Find where the given text appears and provide that cell's center as [x, y] coordinate. 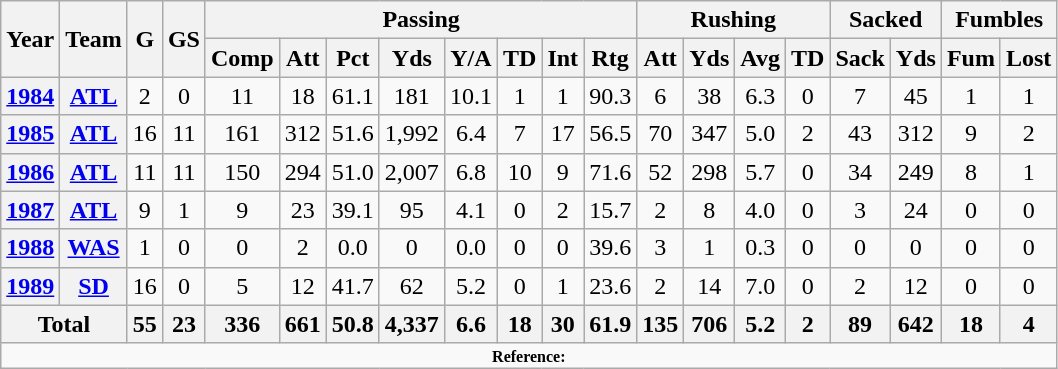
70 [660, 134]
4.0 [760, 210]
Lost [1028, 58]
Passing [420, 20]
Int [563, 58]
1987 [30, 210]
1,992 [412, 134]
Pct [352, 58]
WAS [94, 248]
38 [710, 96]
249 [916, 172]
51.0 [352, 172]
1985 [30, 134]
Fumbles [998, 20]
Sacked [886, 20]
661 [302, 324]
Rushing [734, 20]
62 [412, 286]
23.6 [610, 286]
6.8 [470, 172]
51.6 [352, 134]
39.6 [610, 248]
181 [412, 96]
39.1 [352, 210]
30 [563, 324]
706 [710, 324]
4.1 [470, 210]
55 [144, 324]
24 [916, 210]
0.3 [760, 248]
SD [94, 286]
Team [94, 39]
642 [916, 324]
336 [242, 324]
Rtg [610, 58]
5 [242, 286]
1984 [30, 96]
5.0 [760, 134]
41.7 [352, 286]
4 [1028, 324]
10 [519, 172]
Total [64, 324]
6 [660, 96]
95 [412, 210]
71.6 [610, 172]
7.0 [760, 286]
1988 [30, 248]
GS [184, 39]
1989 [30, 286]
34 [860, 172]
Fum [970, 58]
17 [563, 134]
6.4 [470, 134]
5.7 [760, 172]
10.1 [470, 96]
56.5 [610, 134]
50.8 [352, 324]
61.1 [352, 96]
6.6 [470, 324]
6.3 [760, 96]
14 [710, 286]
90.3 [610, 96]
Sack [860, 58]
Year [30, 39]
298 [710, 172]
52 [660, 172]
45 [916, 96]
135 [660, 324]
89 [860, 324]
2,007 [412, 172]
Reference: [529, 355]
347 [710, 134]
Y/A [470, 58]
15.7 [610, 210]
161 [242, 134]
150 [242, 172]
Comp [242, 58]
1986 [30, 172]
4,337 [412, 324]
294 [302, 172]
61.9 [610, 324]
43 [860, 134]
Avg [760, 58]
G [144, 39]
